Scan for the cell matching the given text and deliver its (x, y) coordinate at center. 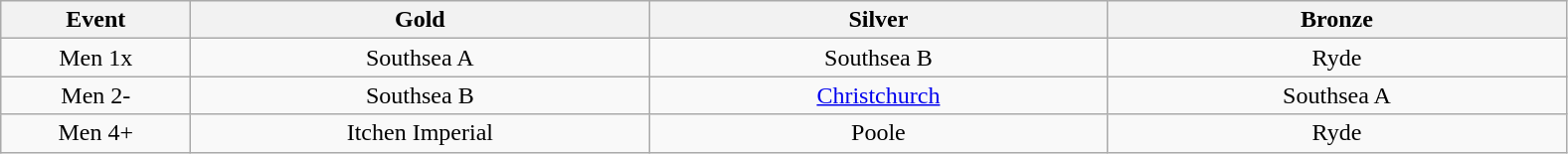
Gold (420, 20)
Poole (879, 133)
Men 2- (95, 95)
Event (95, 20)
Christchurch (879, 95)
Men 4+ (95, 133)
Bronze (1336, 20)
Itchen Imperial (420, 133)
Silver (879, 20)
Men 1x (95, 58)
